Return the (x, y) coordinate for the center point of the cell that contains the specified text.  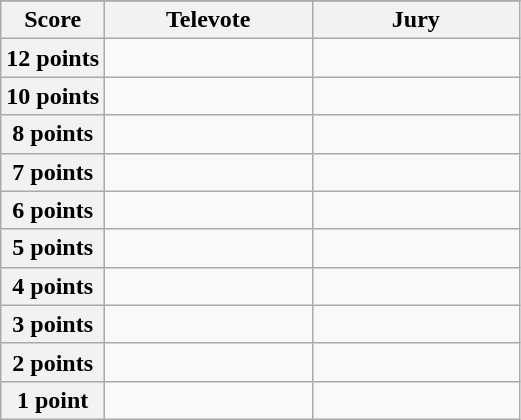
Jury (416, 20)
12 points (53, 58)
2 points (53, 362)
5 points (53, 248)
8 points (53, 134)
6 points (53, 210)
10 points (53, 96)
4 points (53, 286)
1 point (53, 400)
3 points (53, 324)
Televote (209, 20)
Score (53, 20)
7 points (53, 172)
